For the text-containing cell, return its midpoint in [X, Y] coordinate format. 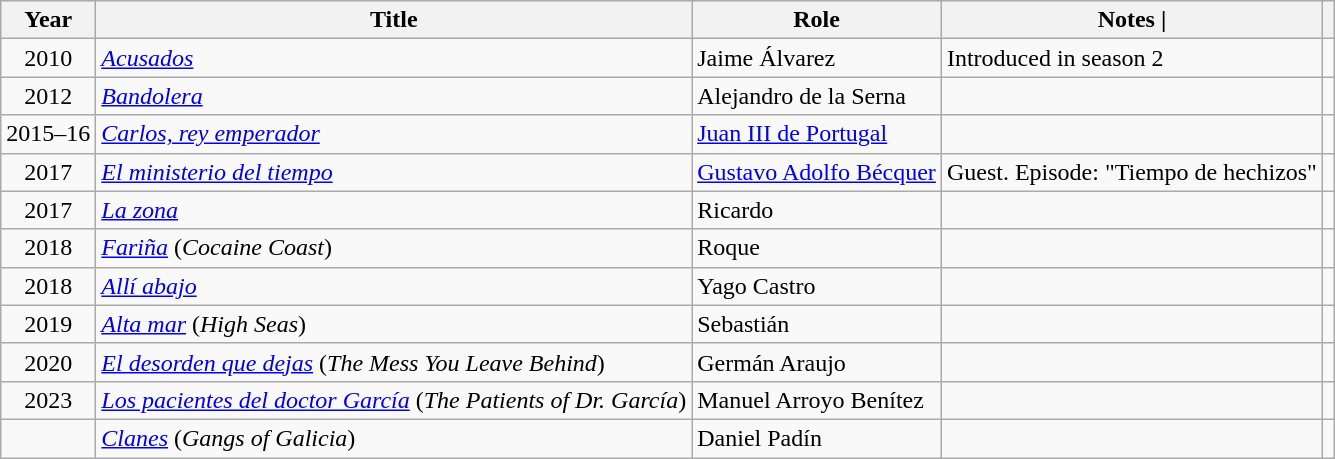
El ministerio del tiempo [394, 172]
El desorden que dejas (The Mess You Leave Behind) [394, 362]
Notes | [1132, 20]
Fariña (Cocaine Coast) [394, 248]
Gustavo Adolfo Bécquer [817, 172]
2019 [48, 324]
2010 [48, 58]
2020 [48, 362]
Alejandro de la Serna [817, 96]
Title [394, 20]
Jaime Álvarez [817, 58]
Manuel Arroyo Benítez [817, 400]
Alta mar (High Seas) [394, 324]
Introduced in season 2 [1132, 58]
Clanes (Gangs of Galicia) [394, 438]
2023 [48, 400]
Roque [817, 248]
2012 [48, 96]
Ricardo [817, 210]
Yago Castro [817, 286]
Allí abajo [394, 286]
Year [48, 20]
Guest. Episode: "Tiempo de hechizos" [1132, 172]
Acusados [394, 58]
Los pacientes del doctor García (The Patients of Dr. García) [394, 400]
Carlos, rey emperador [394, 134]
La zona [394, 210]
Sebastián [817, 324]
Bandolera [394, 96]
2015–16 [48, 134]
Germán Araujo [817, 362]
Role [817, 20]
Juan III de Portugal [817, 134]
Daniel Padín [817, 438]
